Identify which cell holds the provided text, then report its [X, Y] central coordinate. 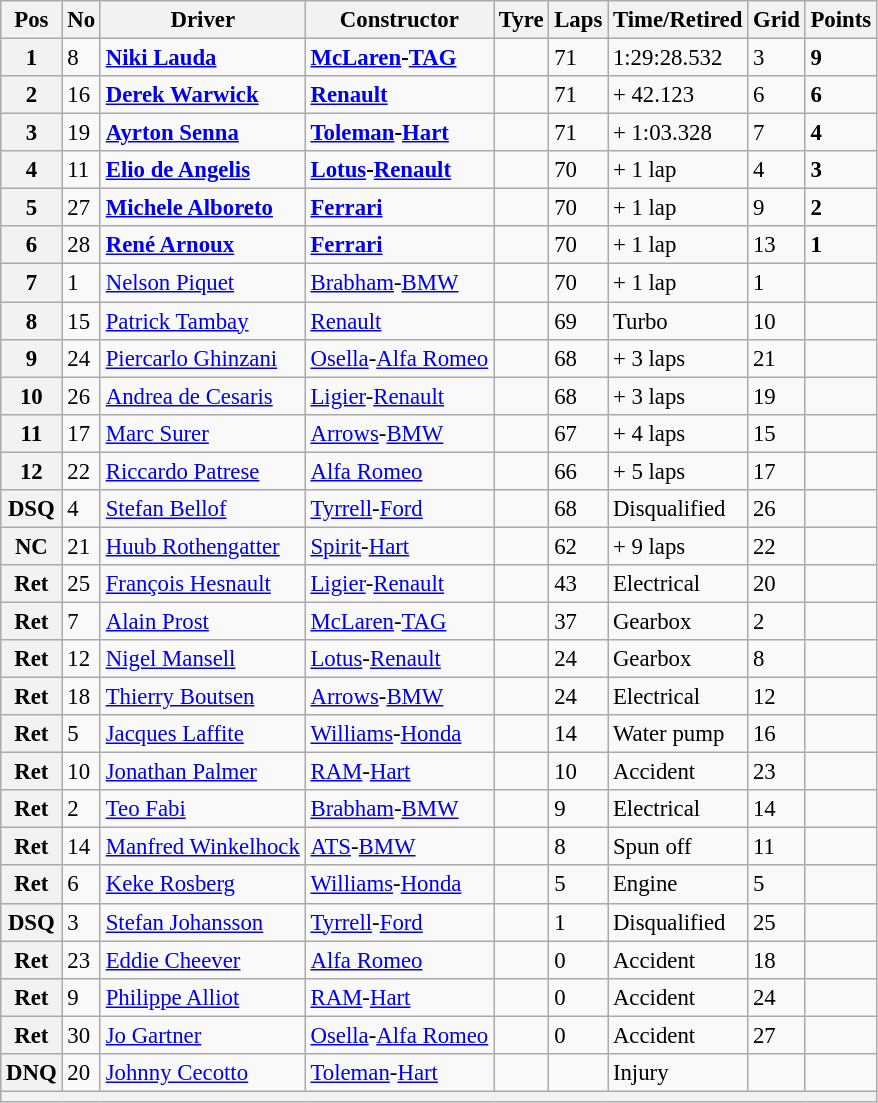
Michele Alboreto [202, 208]
Jacques Laffite [202, 734]
28 [81, 245]
Johnny Cecotto [202, 1073]
+ 5 laps [678, 471]
Elio de Angelis [202, 170]
Patrick Tambay [202, 321]
No [81, 20]
Thierry Boutsen [202, 697]
13 [776, 245]
Riccardo Patrese [202, 471]
Piercarlo Ghinzani [202, 358]
+ 1:03.328 [678, 133]
Keke Rosberg [202, 885]
Niki Lauda [202, 58]
69 [578, 321]
Eddie Cheever [202, 960]
Huub Rothengatter [202, 546]
Pos [32, 20]
Jonathan Palmer [202, 772]
+ 42.123 [678, 95]
Water pump [678, 734]
Andrea de Cesaris [202, 396]
François Hesnault [202, 584]
Jo Gartner [202, 1035]
+ 9 laps [678, 546]
Driver [202, 20]
Spirit-Hart [399, 546]
Ayrton Senna [202, 133]
ATS-BMW [399, 847]
Manfred Winkelhock [202, 847]
NC [32, 546]
30 [81, 1035]
Philippe Alliot [202, 997]
Marc Surer [202, 433]
Nelson Piquet [202, 283]
Teo Fabi [202, 809]
Tyre [522, 20]
Nigel Mansell [202, 659]
Grid [776, 20]
1:29:28.532 [678, 58]
Stefan Johansson [202, 922]
43 [578, 584]
Turbo [678, 321]
DNQ [32, 1073]
Spun off [678, 847]
Stefan Bellof [202, 509]
Engine [678, 885]
Time/Retired [678, 20]
Derek Warwick [202, 95]
Laps [578, 20]
Points [840, 20]
66 [578, 471]
37 [578, 621]
René Arnoux [202, 245]
+ 4 laps [678, 433]
67 [578, 433]
Alain Prost [202, 621]
62 [578, 546]
Injury [678, 1073]
Constructor [399, 20]
